Scan for the cell matching the given text and deliver its (X, Y) coordinate at center. 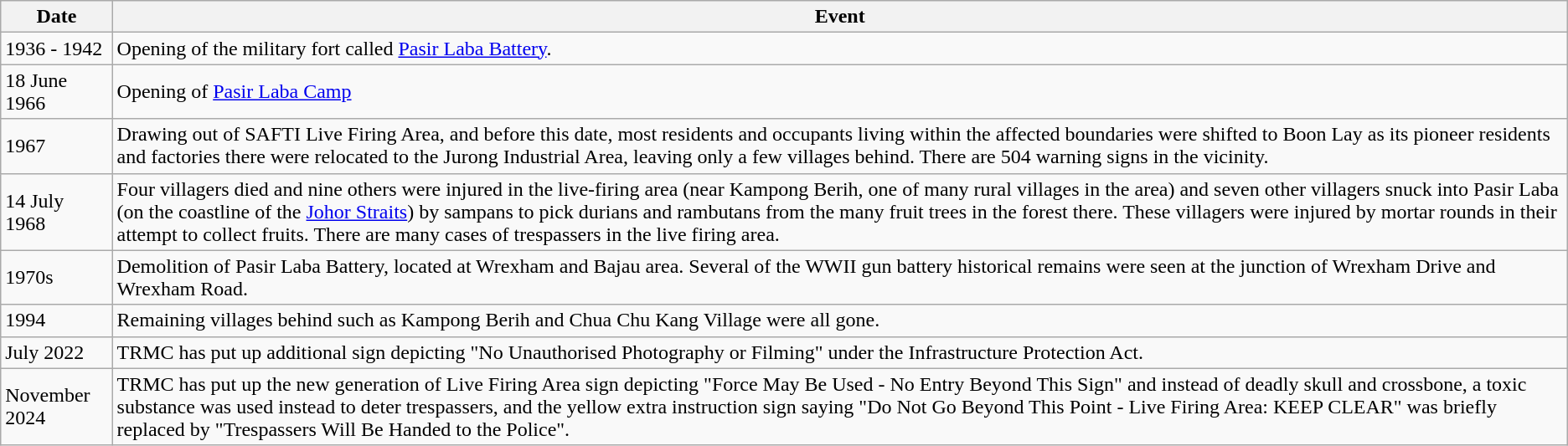
14 July 1968 (57, 212)
Opening of the military fort called Pasir Laba Battery. (839, 49)
1970s (57, 278)
Remaining villages behind such as Kampong Berih and Chua Chu Kang Village were all gone. (839, 320)
1967 (57, 146)
TRMC has put up additional sign depicting "No Unauthorised Photography or Filming" under the Infrastructure Protection Act. (839, 352)
Date (57, 17)
1994 (57, 320)
Opening of Pasir Laba Camp (839, 92)
18 June 1966 (57, 92)
1936 - 1942 (57, 49)
Event (839, 17)
July 2022 (57, 352)
November 2024 (57, 407)
